Capture the cell that displays the provided text and extract its [x, y] central coordinate. 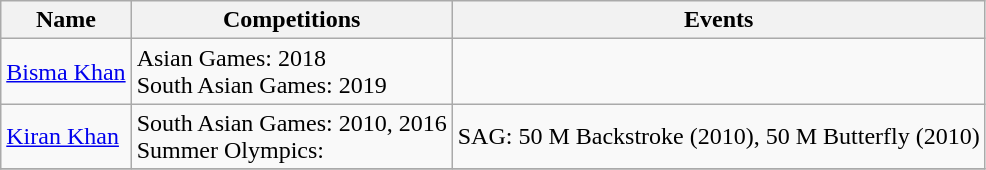
Competitions [292, 20]
Name [66, 20]
Kiran Khan [66, 136]
South Asian Games: 2010, 2016 Summer Olympics: [292, 136]
Bisma Khan [66, 72]
Asian Games: 2018 South Asian Games: 2019 [292, 72]
Events [718, 20]
SAG: 50 M Backstroke (2010), 50 M Butterfly (2010) [718, 136]
